Determine the [X, Y] coordinate at the center of the cell enclosing the given text.  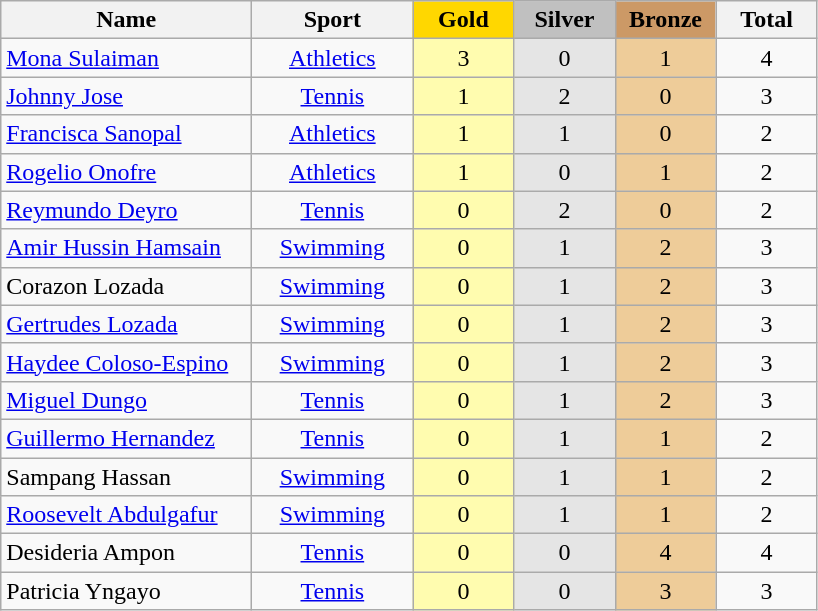
Amir Hussin Hamsain [126, 248]
Gold [464, 20]
Roosevelt Abdulgafur [126, 515]
Silver [564, 20]
Francisca Sanopal [126, 134]
Corazon Lozada [126, 286]
Johnny Jose [126, 96]
Sampang Hassan [126, 477]
Patricia Yngayo [126, 591]
Miguel Dungo [126, 400]
Rogelio Onofre [126, 172]
Desideria Ampon [126, 553]
Bronze [666, 20]
Gertrudes Lozada [126, 324]
Mona Sulaiman [126, 58]
Haydee Coloso-Espino [126, 362]
Guillermo Hernandez [126, 438]
Sport [332, 20]
Name [126, 20]
Total [766, 20]
Reymundo Deyro [126, 210]
